Extract the [x, y] coordinate from the center of the cell holding the provided text.  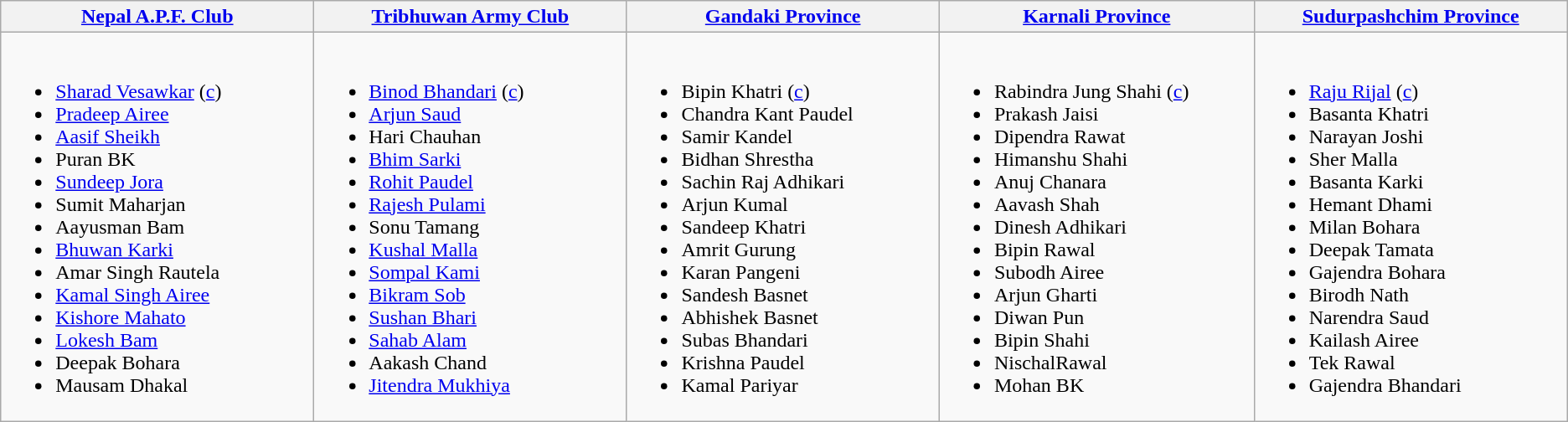
Karnali Province [1096, 17]
Tribhuwan Army Club [471, 17]
Sudurpashchim Province [1411, 17]
Nepal A.P.F. Club [157, 17]
Gandaki Province [782, 17]
